Locate the cell with the specified text and output its (x, y) center coordinate. 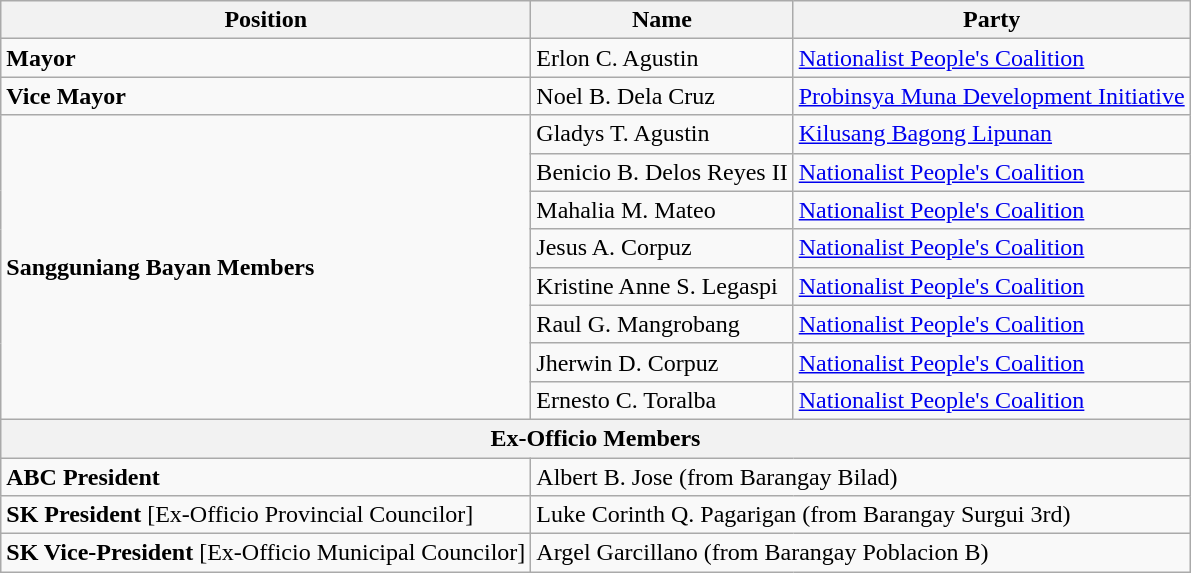
Benicio B. Delos Reyes II (662, 172)
Erlon C. Agustin (662, 58)
Argel Garcillano (from Barangay Poblacion B) (860, 553)
Ernesto C. Toralba (662, 400)
Name (662, 20)
Vice Mayor (266, 96)
Mahalia M. Mateo (662, 210)
Ex-Officio Members (596, 438)
Luke Corinth Q. Pagarigan (from Barangay Surgui 3rd) (860, 515)
Kristine Anne S. Legaspi (662, 286)
Noel B. Dela Cruz (662, 96)
SK President [Ex-Officio Provincial Councilor] (266, 515)
Probinsya Muna Development Initiative (992, 96)
ABC President (266, 477)
SK Vice-President [Ex-Officio Municipal Councilor] (266, 553)
Gladys T. Agustin (662, 134)
Kilusang Bagong Lipunan (992, 134)
Albert B. Jose (from Barangay Bilad) (860, 477)
Raul G. Mangrobang (662, 324)
Party (992, 20)
Jesus A. Corpuz (662, 248)
Jherwin D. Corpuz (662, 362)
Position (266, 20)
Mayor (266, 58)
Sangguniang Bayan Members (266, 267)
